Locate the cell with the specified text and output its (x, y) center coordinate. 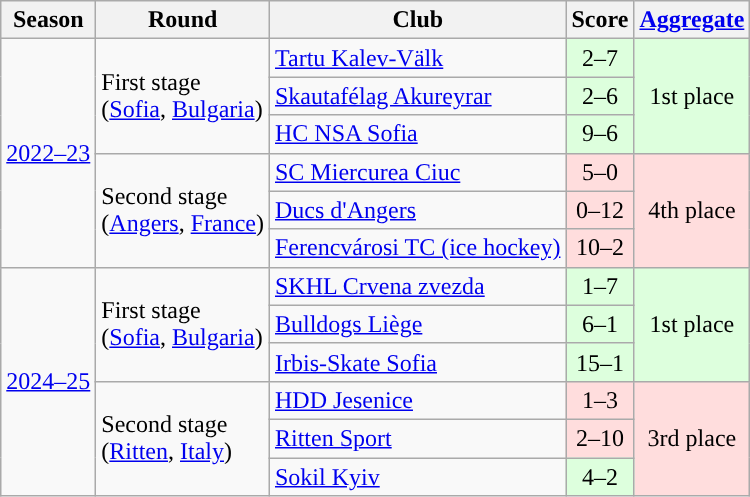
Irbis-Skate Sofia (418, 362)
5–0 (600, 172)
0–12 (600, 210)
Season (48, 20)
Aggregate (692, 20)
Second stage(Angers, France) (183, 210)
HC NSA Sofia (418, 134)
HDD Jesenice (418, 400)
2–6 (600, 96)
1–7 (600, 286)
6–1 (600, 324)
Ducs d'Angers (418, 210)
2024–25 (48, 381)
SC Miercurea Ciuc (418, 172)
4–2 (600, 477)
2–10 (600, 438)
9–6 (600, 134)
3rd place (692, 438)
Bulldogs Liège (418, 324)
Skautafélag Akureyrar (418, 96)
Sokil Kyiv (418, 477)
Ferencvárosi TC (ice hockey) (418, 248)
SKHL Crvena zvezda (418, 286)
2–7 (600, 58)
10–2 (600, 248)
15–1 (600, 362)
Score (600, 20)
Club (418, 20)
Round (183, 20)
1–3 (600, 400)
4th place (692, 210)
Second stage(Ritten, Italy) (183, 438)
Ritten Sport (418, 438)
Tartu Kalev-Välk (418, 58)
2022–23 (48, 153)
